Return the [X, Y] coordinate for the center point of the cell that contains the specified text.  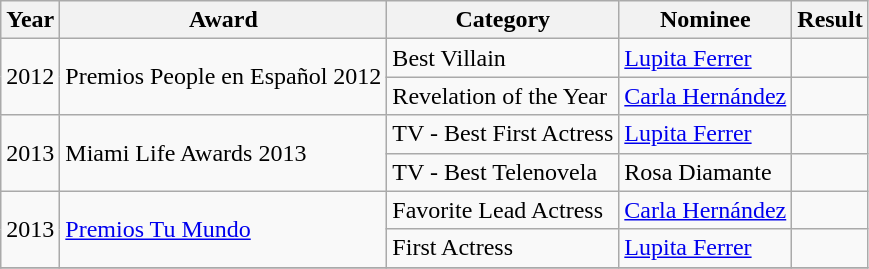
Premios Tu Mundo [224, 229]
Result [830, 20]
Premios People en Español 2012 [224, 77]
2012 [30, 77]
Favorite Lead Actress [503, 210]
TV - Best First Actress [503, 134]
Nominee [706, 20]
Rosa Diamante [706, 172]
Revelation of the Year [503, 96]
First Actress [503, 248]
Award [224, 20]
TV - Best Telenovela [503, 172]
Category [503, 20]
Best Villain [503, 58]
Year [30, 20]
Miami Life Awards 2013 [224, 153]
